Identify which cell holds the provided text, then report its (x, y) central coordinate. 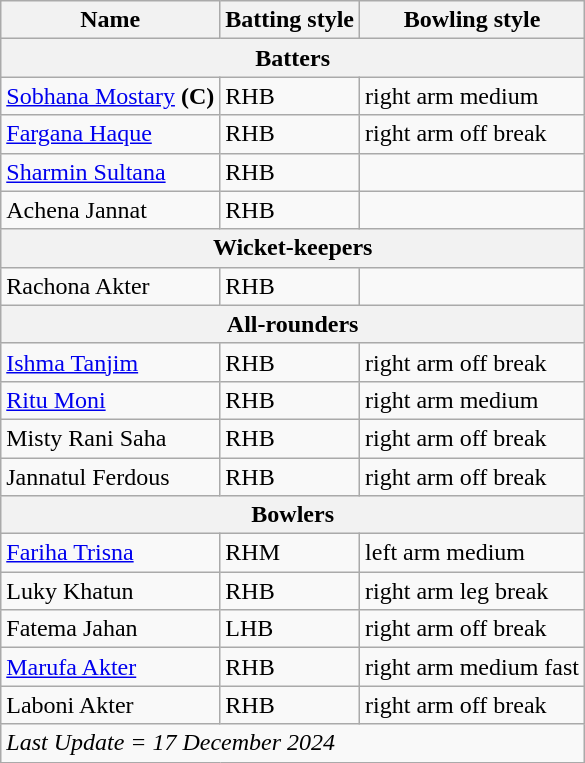
Jannatul Ferdous (110, 477)
Achena Jannat (110, 210)
Rachona Akter (110, 286)
RHM (290, 553)
Misty Rani Saha (110, 438)
Luky Khatun (110, 591)
Ishma Tanjim (110, 362)
Batters (293, 58)
right arm medium fast (472, 667)
Wicket-keepers (293, 248)
Last Update = 17 December 2024 (293, 743)
Bowlers (293, 515)
Sobhana Mostary (C) (110, 96)
Name (110, 20)
Marufa Akter (110, 667)
Fargana Haque (110, 134)
Ritu Moni (110, 400)
Fariha Trisna (110, 553)
All-rounders (293, 324)
Laboni Akter (110, 705)
Fatema Jahan (110, 629)
right arm leg break (472, 591)
Sharmin Sultana (110, 172)
LHB (290, 629)
left arm medium (472, 553)
Bowling style (472, 20)
Batting style (290, 20)
